Identify which cell holds the provided text, then report its [x, y] central coordinate. 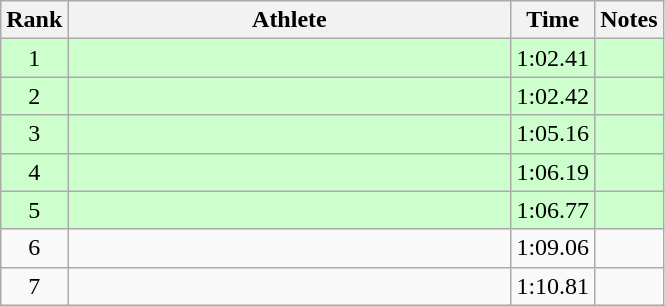
1:10.81 [553, 286]
1:02.41 [553, 58]
Rank [34, 20]
6 [34, 248]
1 [34, 58]
Notes [629, 20]
Athlete [290, 20]
1:06.19 [553, 172]
1:02.42 [553, 96]
7 [34, 286]
Time [553, 20]
1:06.77 [553, 210]
4 [34, 172]
2 [34, 96]
1:05.16 [553, 134]
1:09.06 [553, 248]
5 [34, 210]
3 [34, 134]
